Identify which cell holds the provided text, then report its (X, Y) central coordinate. 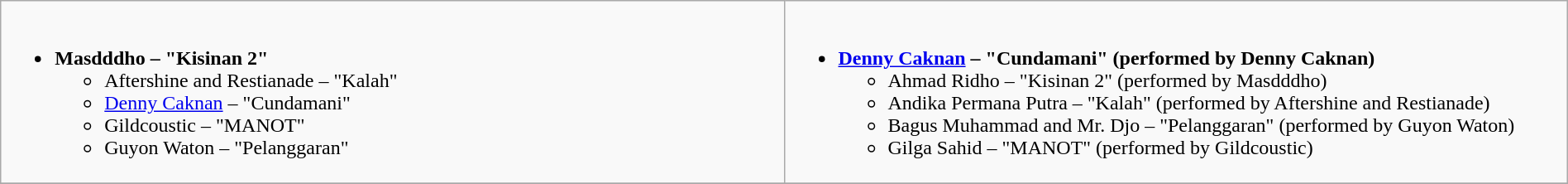
Masdddho – "Kisinan 2"Aftershine and Restianade – "Kalah"Denny Caknan – "Cundamani"Gildcoustic – "MANOT"Guyon Waton – "Pelanggaran" (392, 93)
